Output the (X, Y) coordinate of the center of the cell containing the given text.  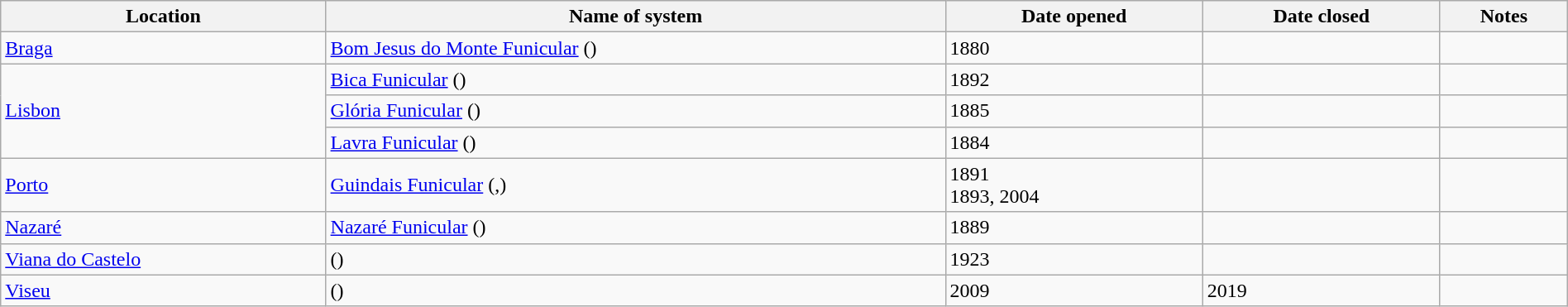
1892 (1073, 79)
Viseu (164, 290)
Lisbon (164, 111)
Date closed (1322, 17)
Date opened (1073, 17)
Glória Funicular () (635, 111)
Name of system (635, 17)
1884 (1073, 142)
2009 (1073, 290)
1885 (1073, 111)
1880 (1073, 48)
1889 (1073, 228)
Bom Jesus do Monte Funicular () (635, 48)
Notes (1503, 17)
Lavra Funicular () (635, 142)
18911893, 2004 (1073, 185)
Location (164, 17)
Bica Funicular () (635, 79)
1923 (1073, 259)
2019 (1322, 290)
Guindais Funicular (,) (635, 185)
Porto (164, 185)
Nazaré Funicular () (635, 228)
Braga (164, 48)
Nazaré (164, 228)
Viana do Castelo (164, 259)
